Scan for the cell matching the given text and deliver its (x, y) coordinate at center. 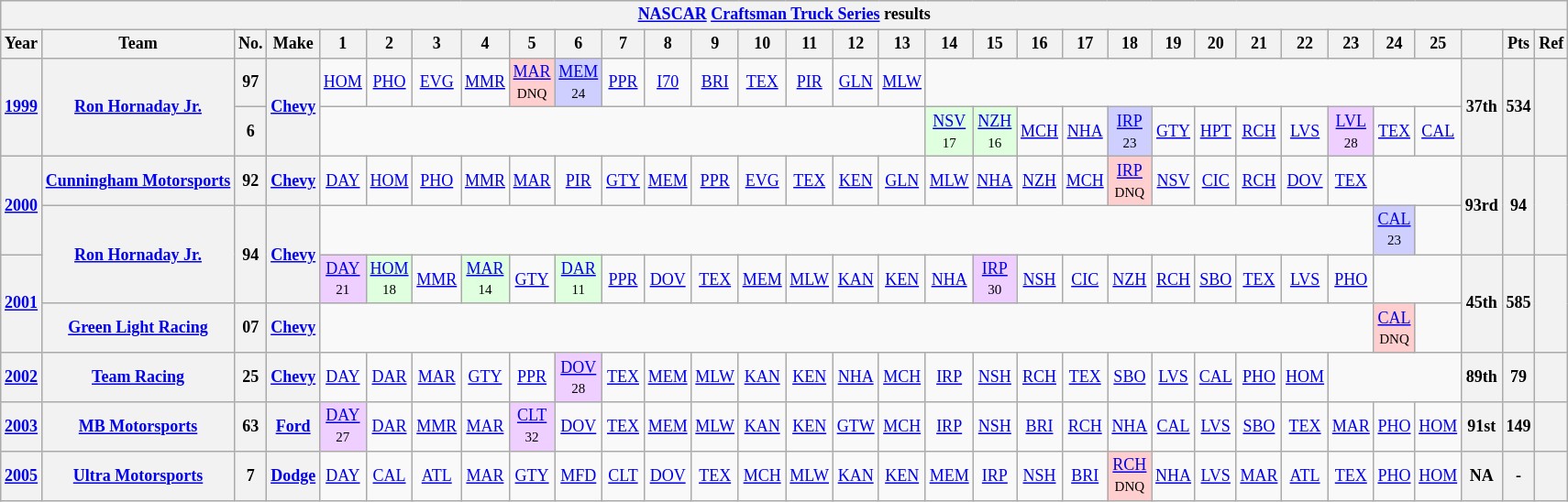
MAR14 (486, 279)
CLT (624, 475)
Dodge (293, 475)
GTW (856, 427)
4 (486, 44)
HOM18 (389, 279)
2005 (22, 475)
MFD (579, 475)
RCHDNQ (1130, 475)
16 (1040, 44)
93rd (1482, 205)
10 (762, 44)
24 (1394, 44)
NA (1482, 475)
8 (668, 44)
Ultra Motorsports (138, 475)
Ref (1551, 44)
37th (1482, 106)
91st (1482, 427)
I70 (668, 82)
NZH16 (995, 132)
18 (1130, 44)
14 (949, 44)
Team (138, 44)
19 (1174, 44)
11 (809, 44)
Make (293, 44)
IRP30 (995, 279)
2002 (22, 377)
LVL28 (1351, 132)
DAY27 (343, 427)
585 (1518, 304)
13 (902, 44)
IRPDNQ (1130, 180)
CALDNQ (1394, 328)
79 (1518, 377)
HPT (1216, 132)
5 (532, 44)
CLT32 (532, 427)
No. (251, 44)
MEM24 (579, 82)
12 (856, 44)
MARDNQ (532, 82)
Cunningham Motorsports (138, 180)
1999 (22, 106)
Team Racing (138, 377)
89th (1482, 377)
2001 (22, 304)
DAY21 (343, 279)
DAR11 (579, 279)
17 (1085, 44)
2 (389, 44)
21 (1259, 44)
Ford (293, 427)
534 (1518, 106)
9 (715, 44)
20 (1216, 44)
23 (1351, 44)
3 (436, 44)
63 (251, 427)
CAL23 (1394, 230)
2000 (22, 205)
Green Light Racing (138, 328)
DOV28 (579, 377)
NSV (1174, 180)
2003 (22, 427)
- (1518, 475)
22 (1306, 44)
92 (251, 180)
15 (995, 44)
MB Motorsports (138, 427)
1 (343, 44)
45th (1482, 304)
NSV17 (949, 132)
07 (251, 328)
IRP23 (1130, 132)
Pts (1518, 44)
Year (22, 44)
NASCAR Craftsman Truck Series results (785, 15)
97 (251, 82)
149 (1518, 427)
